Scan for the cell matching the given text and deliver its [X, Y] coordinate at center. 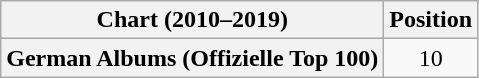
German Albums (Offizielle Top 100) [192, 58]
10 [431, 58]
Position [431, 20]
Chart (2010–2019) [192, 20]
